Output the [X, Y] coordinate of the center of the cell containing the given text.  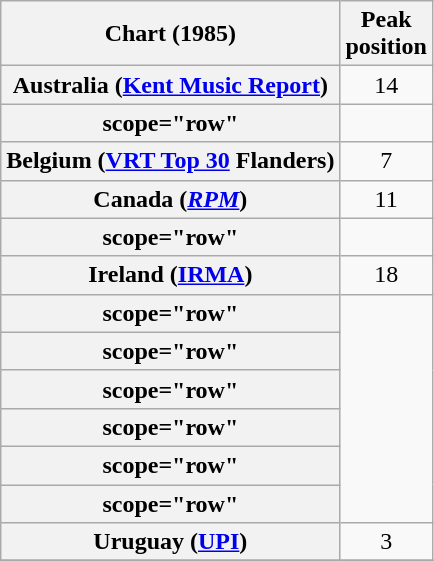
Uruguay (UPI) [170, 542]
14 [386, 85]
Peakposition [386, 34]
11 [386, 199]
Chart (1985) [170, 34]
Belgium (VRT Top 30 Flanders) [170, 161]
Canada (RPM) [170, 199]
3 [386, 542]
7 [386, 161]
18 [386, 275]
Ireland (IRMA) [170, 275]
Australia (Kent Music Report) [170, 85]
